Find where the given text appears and provide that cell's center as [X, Y] coordinate. 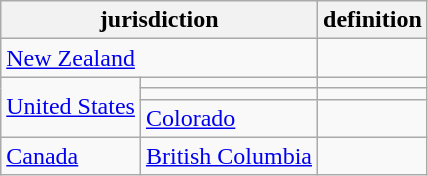
definition [373, 20]
British Columbia [228, 156]
Canada [71, 156]
New Zealand [160, 58]
Colorado [228, 118]
United States [71, 107]
jurisdiction [160, 20]
